From the cell containing the given text, extract its center point as [x, y] coordinate. 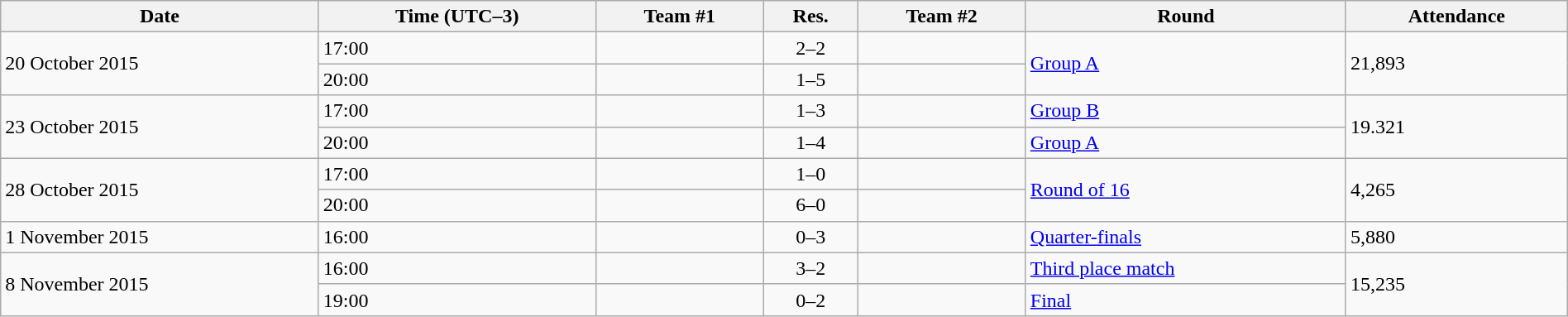
1–0 [810, 174]
0–3 [810, 237]
Time (UTC–3) [457, 17]
23 October 2015 [160, 127]
4,265 [1456, 190]
3–2 [810, 268]
Final [1186, 300]
1 November 2015 [160, 237]
Date [160, 17]
19:00 [457, 300]
Team #1 [680, 17]
28 October 2015 [160, 190]
Third place match [1186, 268]
Round [1186, 17]
19.321 [1456, 127]
Team #2 [941, 17]
Attendance [1456, 17]
20 October 2015 [160, 64]
21,893 [1456, 64]
Group B [1186, 111]
Res. [810, 17]
8 November 2015 [160, 284]
Quarter-finals [1186, 237]
15,235 [1456, 284]
6–0 [810, 205]
1–3 [810, 111]
0–2 [810, 300]
2–2 [810, 48]
1–5 [810, 79]
1–4 [810, 142]
5,880 [1456, 237]
Round of 16 [1186, 190]
